Extract the [x, y] coordinate from the center of the cell holding the provided text.  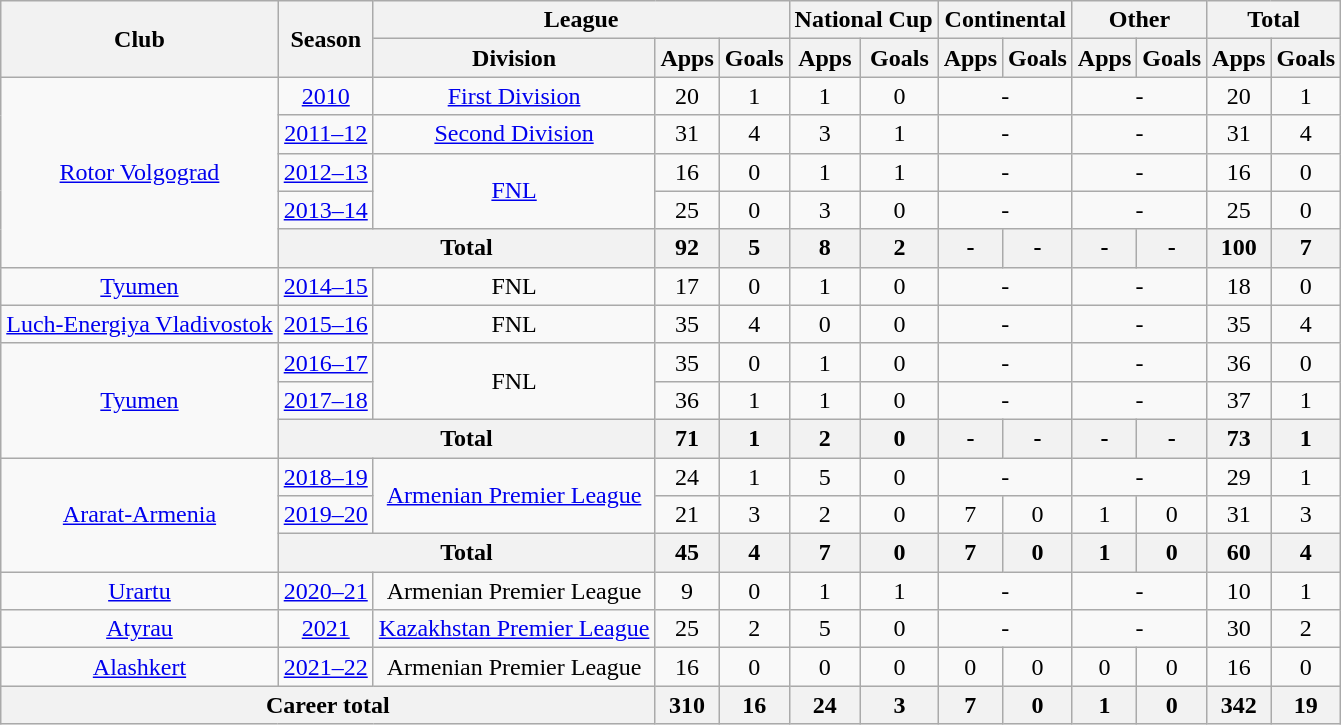
Kazakhstan Premier League [514, 629]
Alashkert [140, 667]
Other [1139, 20]
Continental [1005, 20]
2020–21 [326, 591]
342 [1239, 705]
30 [1239, 629]
29 [1239, 477]
First Division [514, 96]
21 [687, 515]
National Cup [864, 20]
310 [687, 705]
18 [1239, 286]
92 [687, 248]
2016–17 [326, 362]
Career total [328, 705]
Luch-Energiya Vladivostok [140, 324]
Ararat-Armenia [140, 515]
Season [326, 39]
2013–14 [326, 210]
2014–15 [326, 286]
8 [825, 248]
2011–12 [326, 134]
Urartu [140, 591]
19 [1306, 705]
Rotor Volgograd [140, 172]
2010 [326, 96]
2015–16 [326, 324]
Division [514, 58]
71 [687, 438]
League [581, 20]
Atyrau [140, 629]
Second Division [514, 134]
10 [1239, 591]
100 [1239, 248]
2021 [326, 629]
2012–13 [326, 172]
73 [1239, 438]
2019–20 [326, 515]
Club [140, 39]
9 [687, 591]
2017–18 [326, 400]
2018–19 [326, 477]
17 [687, 286]
2021–22 [326, 667]
37 [1239, 400]
45 [687, 553]
60 [1239, 553]
